Detect which cell encompasses the target text, then output its [x, y] center coordinate. 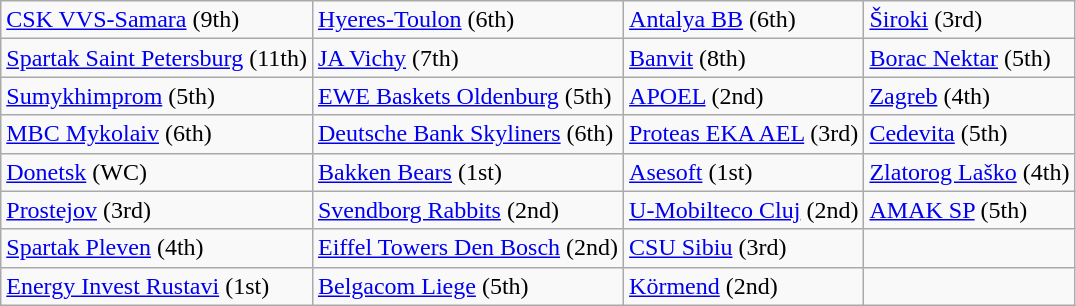
Banvit (8th) [744, 58]
Zagreb (4th) [970, 96]
Proteas EKA AEL (3rd) [744, 134]
Deutsche Bank Skyliners (6th) [468, 134]
Asesoft (1st) [744, 172]
APOEL (2nd) [744, 96]
Bakken Bears (1st) [468, 172]
Zlatorog Laško (4th) [970, 172]
Svendborg Rabbits (2nd) [468, 210]
Spartak Saint Petersburg (11th) [157, 58]
Spartak Pleven (4th) [157, 248]
Donetsk (WC) [157, 172]
Eiffel Towers Den Bosch (2nd) [468, 248]
EWE Baskets Oldenburg (5th) [468, 96]
Körmend (2nd) [744, 286]
Hyeres-Toulon (6th) [468, 20]
CSU Sibiu (3rd) [744, 248]
MBC Mykolaiv (6th) [157, 134]
Antalya BB (6th) [744, 20]
Belgacom Liege (5th) [468, 286]
Sumykhimprom (5th) [157, 96]
Široki (3rd) [970, 20]
U-Mobilteco Cluj (2nd) [744, 210]
CSK VVS-Samara (9th) [157, 20]
Cedevita (5th) [970, 134]
Energy Invest Rustavi (1st) [157, 286]
Prostejov (3rd) [157, 210]
AMAK SP (5th) [970, 210]
Borac Nektar (5th) [970, 58]
JA Vichy (7th) [468, 58]
